Output the [X, Y] coordinate of the center of the cell containing the given text.  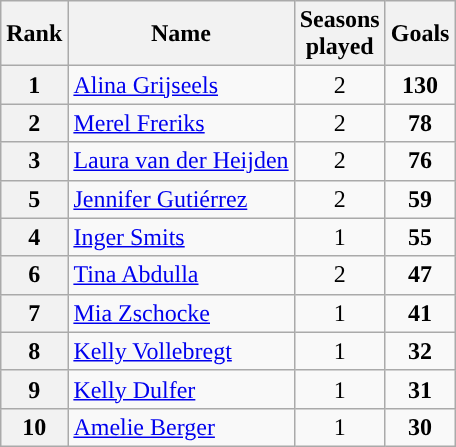
Laura van der Heijden [181, 161]
30 [420, 427]
59 [420, 199]
78 [420, 123]
Amelie Berger [181, 427]
10 [34, 427]
Rank [34, 34]
47 [420, 275]
Seasonsplayed [340, 34]
6 [34, 275]
Merel Freriks [181, 123]
Inger Smits [181, 237]
Kelly Vollebregt [181, 351]
7 [34, 313]
9 [34, 389]
31 [420, 389]
Name [181, 34]
Jennifer Gutiérrez [181, 199]
3 [34, 161]
Kelly Dulfer [181, 389]
Alina Grijseels [181, 85]
Tina Abdulla [181, 275]
Mia Zschocke [181, 313]
41 [420, 313]
5 [34, 199]
55 [420, 237]
Goals [420, 34]
32 [420, 351]
130 [420, 85]
4 [34, 237]
8 [34, 351]
76 [420, 161]
